From the cell containing the given text, extract its center point as (X, Y) coordinate. 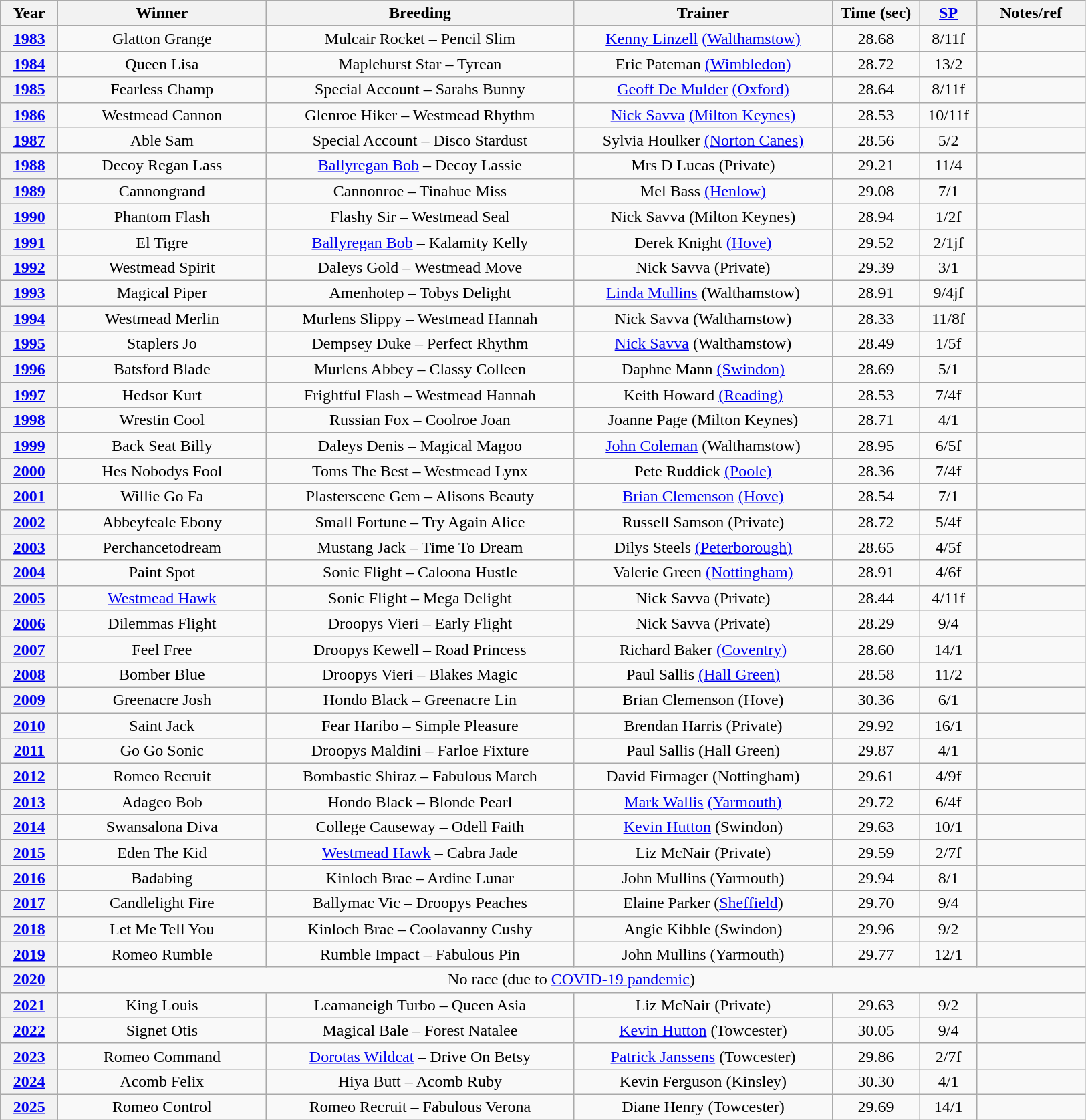
Brendan Harris (Private) (703, 725)
Kevin Hutton (Towcester) (703, 1030)
1997 (29, 395)
2002 (29, 522)
Romeo Command (162, 1056)
2020 (29, 980)
29.94 (875, 878)
28.44 (875, 598)
Kevin Ferguson (Kinsley) (703, 1081)
Kevin Hutton (Swindon) (703, 827)
Russian Fox – Coolroe Joan (420, 420)
2/1jf (948, 242)
Decoy Regan Lass (162, 166)
Back Seat Billy (162, 446)
Derek Knight (Hove) (703, 242)
28.56 (875, 140)
28.54 (875, 497)
Kinloch Brae – Ardine Lunar (420, 878)
Ballyregan Bob – Decoy Lassie (420, 166)
29.70 (875, 903)
28.65 (875, 547)
1998 (29, 420)
Mustang Jack – Time To Dream (420, 547)
29.21 (875, 166)
Westmead Merlin (162, 319)
28.69 (875, 370)
Romeo Recruit – Fabulous Verona (420, 1107)
30.36 (875, 700)
4/11f (948, 598)
Droopys Kewell – Road Princess (420, 649)
10/11f (948, 115)
1983 (29, 39)
28.95 (875, 446)
28.36 (875, 471)
4/5f (948, 547)
Year (29, 13)
Toms The Best – Westmead Lynx (420, 471)
Queen Lisa (162, 64)
Dilys Steels (Peterborough) (703, 547)
30.05 (875, 1030)
2010 (29, 725)
Cannonroe – Tinahue Miss (420, 191)
Special Account – Sarahs Bunny (420, 90)
College Causeway – Odell Faith (420, 827)
2011 (29, 751)
Daphne Mann (Swindon) (703, 370)
Small Fortune – Try Again Alice (420, 522)
Maplehurst Star – Tyrean (420, 64)
16/1 (948, 725)
Rumble Impact – Fabulous Pin (420, 954)
Notes/ref (1031, 13)
2014 (29, 827)
Paint Spot (162, 573)
29.61 (875, 777)
28.60 (875, 649)
2003 (29, 547)
Magical Piper (162, 293)
11/8f (948, 319)
Greenacre Josh (162, 700)
10/1 (948, 827)
Romeo Recruit (162, 777)
Phantom Flash (162, 217)
1994 (29, 319)
2024 (29, 1081)
Abbeyfeale Ebony (162, 522)
Kenny Linzell (Walthamstow) (703, 39)
Perchancetodream (162, 547)
Able Sam (162, 140)
Dempsey Duke – Perfect Rhythm (420, 344)
4/9f (948, 777)
2017 (29, 903)
1996 (29, 370)
Pete Ruddick (Poole) (703, 471)
2013 (29, 802)
1984 (29, 64)
Feel Free (162, 649)
29.08 (875, 191)
29.59 (875, 853)
Fear Haribo – Simple Pleasure (420, 725)
2016 (29, 878)
28.49 (875, 344)
Badabing (162, 878)
Mark Wallis (Yarmouth) (703, 802)
1991 (29, 242)
29.86 (875, 1056)
2023 (29, 1056)
1988 (29, 166)
Mel Bass (Henlow) (703, 191)
Daleys Gold – Westmead Move (420, 267)
29.69 (875, 1107)
29.77 (875, 954)
Droopys Vieri – Blakes Magic (420, 674)
Special Account – Disco Stardust (420, 140)
2008 (29, 674)
Hedsor Kurt (162, 395)
Hiya Butt – Acomb Ruby (420, 1081)
Willie Go Fa (162, 497)
2018 (29, 929)
Diane Henry (Towcester) (703, 1107)
Valerie Green (Nottingham) (703, 573)
Richard Baker (Coventry) (703, 649)
Acomb Felix (162, 1081)
Hondo Black – Blonde Pearl (420, 802)
Mulcair Rocket – Pencil Slim (420, 39)
28.64 (875, 90)
Glatton Grange (162, 39)
Romeo Rumble (162, 954)
Flashy Sir – Westmead Seal (420, 217)
Sonic Flight – Mega Delight (420, 598)
Patrick Janssens (Towcester) (703, 1056)
1990 (29, 217)
Trainer (703, 13)
5/4f (948, 522)
8/1 (948, 878)
No race (due to COVID-19 pandemic) (571, 980)
2001 (29, 497)
1993 (29, 293)
Westmead Cannon (162, 115)
Let Me Tell You (162, 929)
13/2 (948, 64)
2025 (29, 1107)
2019 (29, 954)
1985 (29, 90)
Swansalona Diva (162, 827)
1989 (29, 191)
29.52 (875, 242)
Fearless Champ (162, 90)
2015 (29, 853)
Ballyregan Bob – Kalamity Kelly (420, 242)
Plasterscene Gem – Alisons Beauty (420, 497)
Russell Samson (Private) (703, 522)
Westmead Hawk (162, 598)
2005 (29, 598)
King Louis (162, 1005)
28.29 (875, 623)
Elaine Parker (Sheffield) (703, 903)
Leamaneigh Turbo – Queen Asia (420, 1005)
28.33 (875, 319)
28.71 (875, 420)
Sonic Flight – Caloona Hustle (420, 573)
11/4 (948, 166)
Murlens Slippy – Westmead Hannah (420, 319)
29.72 (875, 802)
Ballymac Vic – Droopys Peaches (420, 903)
6/4f (948, 802)
2021 (29, 1005)
Sylvia Houlker (Norton Canes) (703, 140)
Magical Bale – Forest Natalee (420, 1030)
30.30 (875, 1081)
David Firmager (Nottingham) (703, 777)
12/1 (948, 954)
Hondo Black – Greenacre Lin (420, 700)
Kinloch Brae – Coolavanny Cushy (420, 929)
Murlens Abbey – Classy Colleen (420, 370)
Eden The Kid (162, 853)
Bombastic Shiraz – Fabulous March (420, 777)
5/2 (948, 140)
2012 (29, 777)
3/1 (948, 267)
2022 (29, 1030)
2004 (29, 573)
29.39 (875, 267)
5/1 (948, 370)
29.92 (875, 725)
Amenhotep – Tobys Delight (420, 293)
John Coleman (Walthamstow) (703, 446)
6/5f (948, 446)
Angie Kibble (Swindon) (703, 929)
Joanne Page (Milton Keynes) (703, 420)
Glenroe Hiker – Westmead Rhythm (420, 115)
Droopys Vieri – Early Flight (420, 623)
Batsford Blade (162, 370)
SP (948, 13)
Westmead Hawk – Cabra Jade (420, 853)
Westmead Spirit (162, 267)
1987 (29, 140)
29.96 (875, 929)
Romeo Control (162, 1107)
Staplers Jo (162, 344)
Time (sec) (875, 13)
Adageo Bob (162, 802)
2006 (29, 623)
6/1 (948, 700)
Geoff De Mulder (Oxford) (703, 90)
Frightful Flash – Westmead Hannah (420, 395)
Dorotas Wildcat – Drive On Betsy (420, 1056)
Mrs D Lucas (Private) (703, 166)
2007 (29, 649)
1992 (29, 267)
Keith Howard (Reading) (703, 395)
Bomber Blue (162, 674)
Saint Jack (162, 725)
Linda Mullins (Walthamstow) (703, 293)
Winner (162, 13)
Go Go Sonic (162, 751)
28.68 (875, 39)
1999 (29, 446)
Daleys Denis – Magical Magoo (420, 446)
Signet Otis (162, 1030)
4/6f (948, 573)
29.87 (875, 751)
Cannongrand (162, 191)
28.58 (875, 674)
Eric Pateman (Wimbledon) (703, 64)
9/4jf (948, 293)
El Tigre (162, 242)
2009 (29, 700)
Wrestin Cool (162, 420)
1/2f (948, 217)
2000 (29, 471)
Dilemmas Flight (162, 623)
Candlelight Fire (162, 903)
Hes Nobodys Fool (162, 471)
1/5f (948, 344)
Breeding (420, 13)
11/2 (948, 674)
Droopys Maldini – Farloe Fixture (420, 751)
1995 (29, 344)
1986 (29, 115)
28.94 (875, 217)
